Output the (X, Y) coordinate of the center of the cell containing the given text.  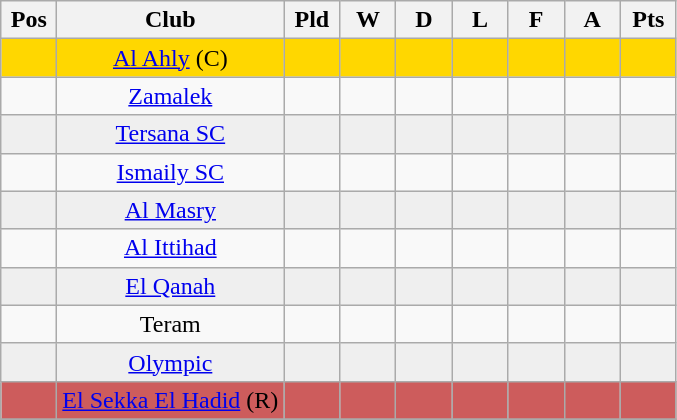
Al Ittihad (170, 248)
W (368, 20)
Pld (312, 20)
Pts (648, 20)
Teram (170, 324)
El Qanah (170, 286)
Olympic (170, 362)
Zamalek (170, 96)
Tersana SC (170, 134)
L (480, 20)
D (424, 20)
El Sekka El Hadid (R) (170, 400)
A (592, 20)
Al Ahly (C) (170, 58)
Club (170, 20)
Al Masry (170, 210)
Pos (29, 20)
Ismaily SC (170, 172)
F (536, 20)
